Determine the [X, Y] coordinate at the center of the cell enclosing the given text.  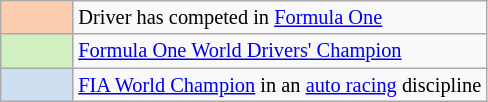
Driver has competed in Formula One [280, 17]
Formula One World Drivers' Champion [280, 51]
FIA World Champion in an auto racing discipline [280, 85]
